Detect which cell encompasses the target text, then output its [X, Y] center coordinate. 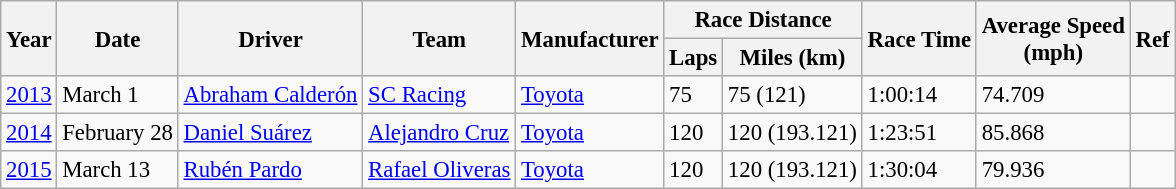
Daniel Suárez [270, 133]
85.868 [1053, 133]
2015 [29, 170]
Average Speed(mph) [1053, 38]
Rubén Pardo [270, 170]
1:30:04 [919, 170]
Driver [270, 38]
March 13 [118, 170]
1:23:51 [919, 133]
March 1 [118, 95]
Team [440, 38]
SC Racing [440, 95]
February 28 [118, 133]
2013 [29, 95]
Manufacturer [590, 38]
75 [694, 95]
Miles (km) [793, 58]
Race Time [919, 38]
79.936 [1053, 170]
Race Distance [763, 20]
Date [118, 38]
Rafael Oliveras [440, 170]
74.709 [1053, 95]
1:00:14 [919, 95]
75 (121) [793, 95]
Alejandro Cruz [440, 133]
Ref [1152, 38]
2014 [29, 133]
Year [29, 38]
Laps [694, 58]
Abraham Calderón [270, 95]
